Search for the cell housing the specified text and yield its [X, Y] center coordinate. 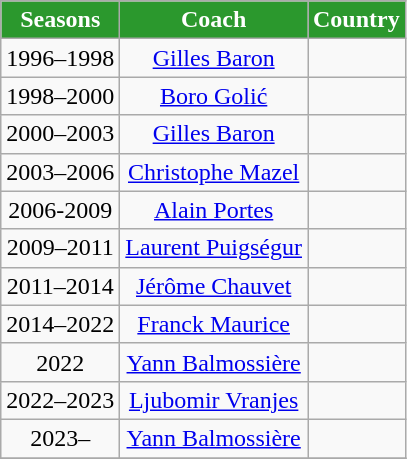
Christophe Mazel [214, 172]
2014–2022 [60, 324]
Franck Maurice [214, 324]
1998–2000 [60, 96]
2022–2023 [60, 400]
2006-2009 [60, 210]
Jérôme Chauvet [214, 286]
Alain Portes [214, 210]
1996–1998 [60, 58]
2023– [60, 438]
Ljubomir Vranjes [214, 400]
2009–2011 [60, 248]
2011–2014 [60, 286]
2003–2006 [60, 172]
Laurent Puigségur [214, 248]
Country [357, 20]
Seasons [60, 20]
2000–2003 [60, 134]
2022 [60, 362]
Boro Golić [214, 96]
Coach [214, 20]
